Scan for the cell matching the given text and deliver its [x, y] coordinate at center. 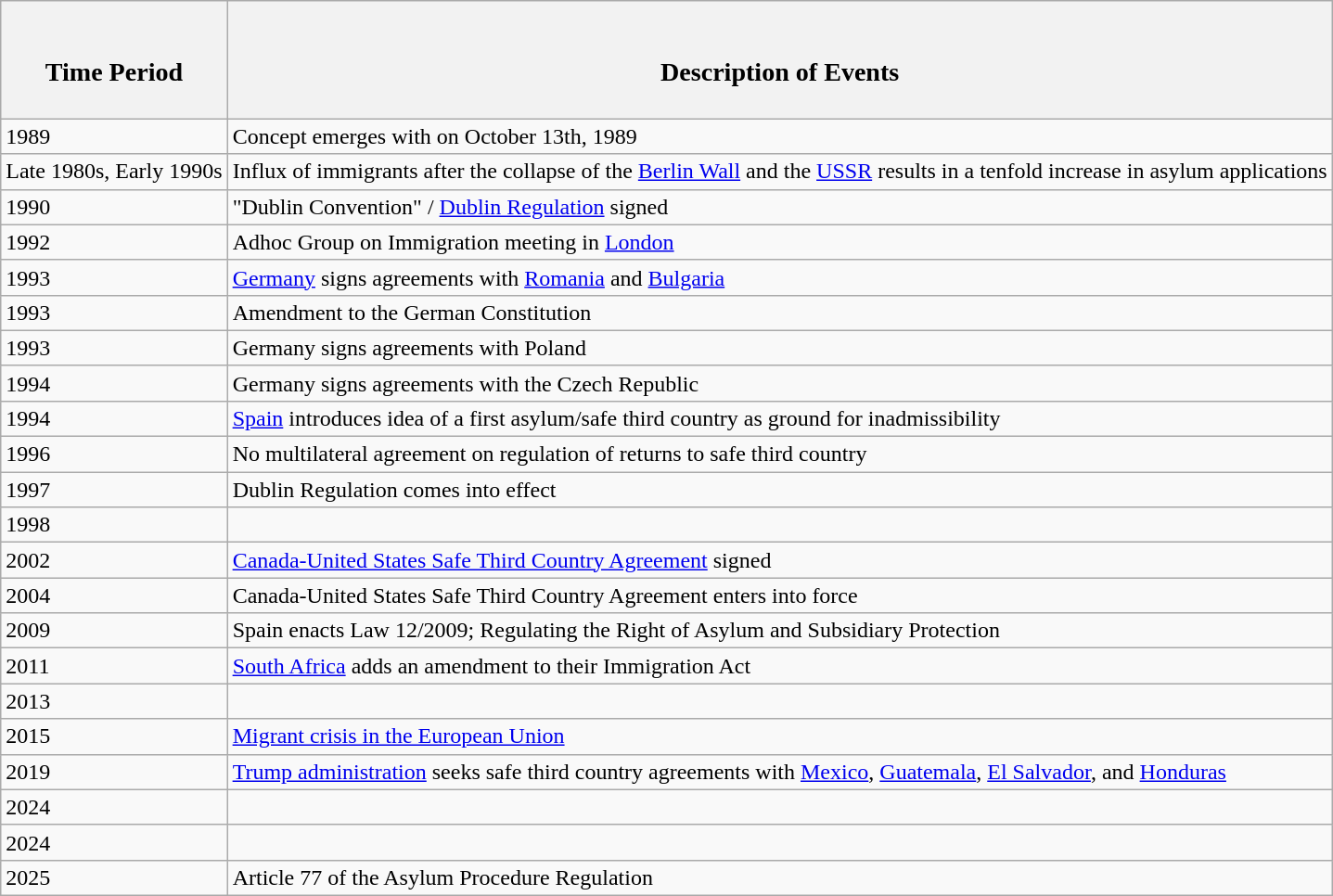
1989 [114, 136]
Canada-United States Safe Third Country Agreement signed [779, 560]
1990 [114, 207]
2015 [114, 736]
Germany signs agreements with the Czech Republic [779, 383]
2019 [114, 772]
1998 [114, 525]
Influx of immigrants after the collapse of the Berlin Wall and the USSR results in a tenfold increase in asylum applications [779, 172]
2011 [114, 666]
2002 [114, 560]
Description of Events [779, 59]
1996 [114, 454]
Canada-United States Safe Third Country Agreement enters into force [779, 595]
Trump administration seeks safe third country agreements with Mexico, Guatemala, El Salvador, and Honduras [779, 772]
2013 [114, 701]
Late 1980s, Early 1990s [114, 172]
South Africa adds an amendment to their Immigration Act [779, 666]
Dublin Regulation comes into effect [779, 490]
2004 [114, 595]
No multilateral agreement on regulation of returns to safe third country [779, 454]
1992 [114, 242]
Germany signs agreements with Poland [779, 348]
Amendment to the German Constitution [779, 313]
2025 [114, 877]
Article 77 of the Asylum Procedure Regulation [779, 877]
Spain enacts Law 12/2009; Regulating the Right of Asylum and Subsidiary Protection [779, 631]
Concept emerges with on October 13th, 1989 [779, 136]
Time Period [114, 59]
"Dublin Convention" / Dublin Regulation signed [779, 207]
Spain introduces idea of a first asylum/safe third country as ground for inadmissibility [779, 418]
Migrant crisis in the European Union [779, 736]
1997 [114, 490]
Adhoc Group on Immigration meeting in London [779, 242]
2009 [114, 631]
Germany signs agreements with Romania and Bulgaria [779, 277]
